Find where the given text appears and provide that cell's center as (X, Y) coordinate. 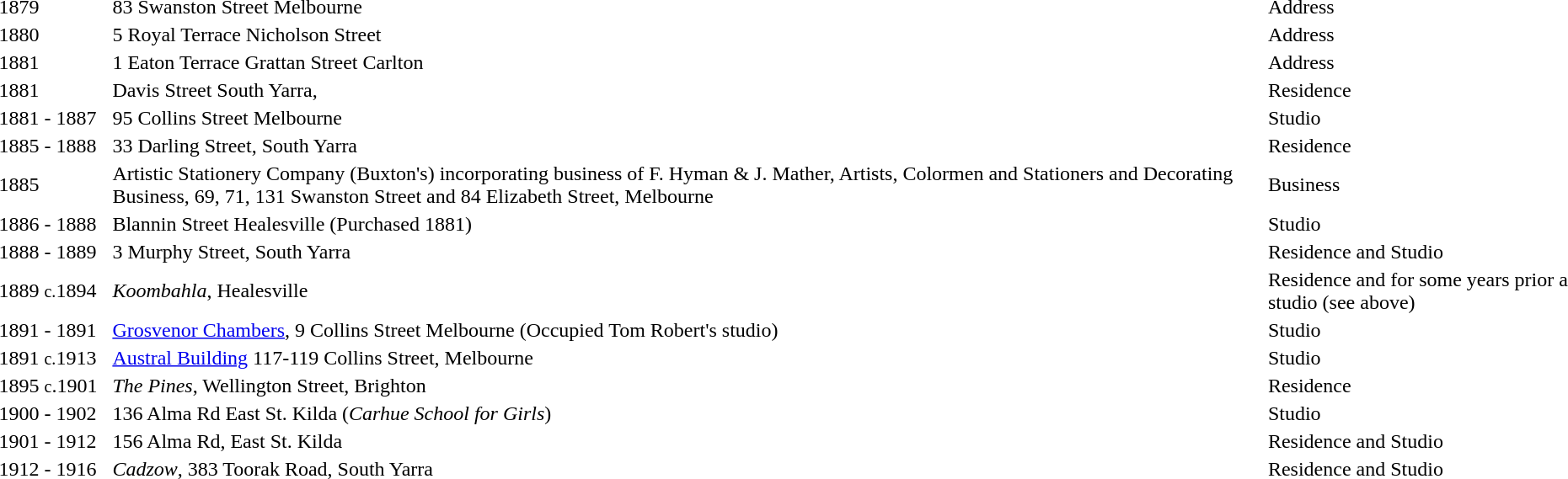
Koombahla, Healesville (688, 291)
3 Murphy Street, South Yarra (688, 252)
The Pines, Wellington Street, Brighton (688, 386)
c.1894 (71, 291)
- 1891 (71, 330)
- 1887 (71, 118)
Blannin Street Healesville (Purchased 1881) (688, 224)
Davis Street South Yarra, (688, 90)
- 1912 (71, 441)
33 Darling Street, South Yarra (688, 146)
1 Eaton Terrace Grattan Street Carlton (688, 62)
c.1901 (71, 386)
c.1913 (71, 358)
- 1902 (71, 413)
Grosvenor Chambers, 9 Collins Street Melbourne (Occupied Tom Robert's studio) (688, 330)
- 1889 (71, 252)
95 Collins Street Melbourne (688, 118)
Austral Building 117-119 Collins Street, Melbourne (688, 358)
136 Alma Rd East St. Kilda (Carhue School for Girls) (688, 413)
5 Royal Terrace Nicholson Street (688, 35)
156 Alma Rd, East St. Kilda (688, 441)
